Return the (X, Y) coordinate for the center point of the cell that contains the specified text.  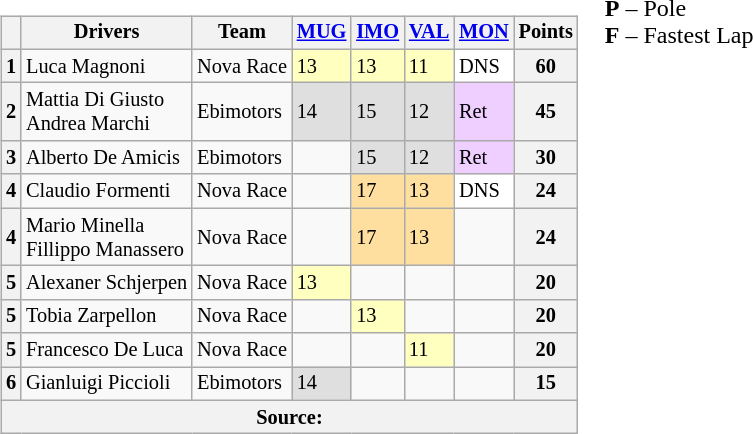
3 (11, 158)
IMO (378, 33)
Mattia Di Giusto Andrea Marchi (106, 112)
Francesco De Luca (106, 350)
6 (11, 384)
2 (11, 112)
45 (546, 112)
Claudio Formenti (106, 191)
Points (546, 33)
Alexaner Schjerpen (106, 283)
1 (11, 66)
Luca Magnoni (106, 66)
MON (484, 33)
Alberto De Amicis (106, 158)
VAL (429, 33)
60 (546, 66)
Drivers (106, 33)
Source: (289, 417)
Team (242, 33)
Mario Minella Fillippo Manassero (106, 237)
MUG (322, 33)
30 (546, 158)
Tobia Zarpellon (106, 316)
Gianluigi Piccioli (106, 384)
